Identify which cell holds the provided text, then report its (X, Y) central coordinate. 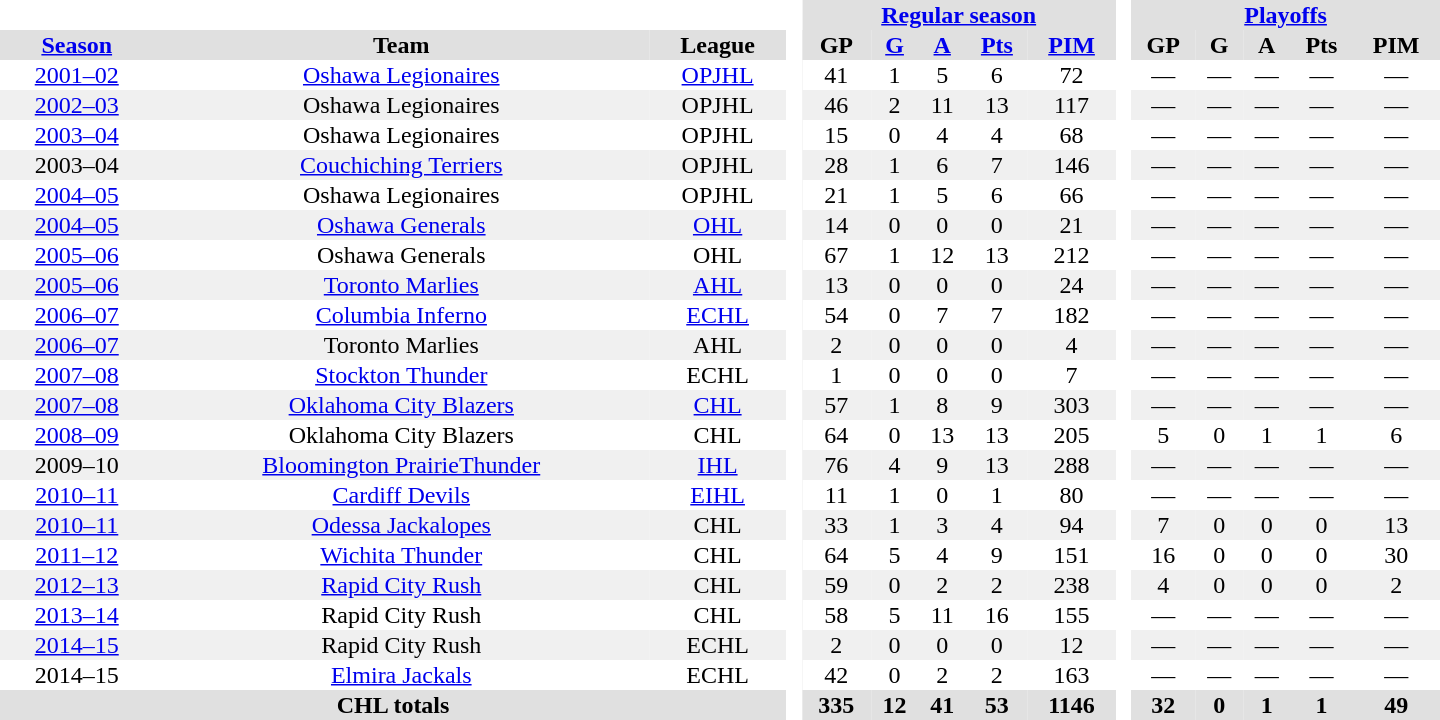
Odessa Jackalopes (401, 525)
Elmira Jackals (401, 675)
3 (942, 525)
Columbia Inferno (401, 315)
32 (1163, 705)
Stockton Thunder (401, 375)
33 (836, 525)
EIHL (718, 495)
146 (1072, 165)
54 (836, 315)
League (718, 45)
IHL (718, 465)
14 (836, 225)
1146 (1072, 705)
66 (1072, 195)
59 (836, 585)
72 (1072, 75)
15 (836, 135)
238 (1072, 585)
68 (1072, 135)
57 (836, 405)
2012–13 (76, 585)
163 (1072, 675)
67 (836, 255)
2011–12 (76, 555)
Season (76, 45)
53 (997, 705)
Regular season (958, 15)
30 (1396, 555)
Team (401, 45)
8 (942, 405)
76 (836, 465)
151 (1072, 555)
2001–02 (76, 75)
Wichita Thunder (401, 555)
205 (1072, 435)
Cardiff Devils (401, 495)
80 (1072, 495)
CHL totals (393, 705)
182 (1072, 315)
49 (1396, 705)
335 (836, 705)
212 (1072, 255)
Playoffs (1286, 15)
Couchiching Terriers (401, 165)
28 (836, 165)
2002–03 (76, 105)
155 (1072, 615)
42 (836, 675)
46 (836, 105)
288 (1072, 465)
2009–10 (76, 465)
58 (836, 615)
94 (1072, 525)
2008–09 (76, 435)
Bloomington PrairieThunder (401, 465)
303 (1072, 405)
24 (1072, 285)
2013–14 (76, 615)
117 (1072, 105)
